For the text-containing cell, return its midpoint in [X, Y] coordinate format. 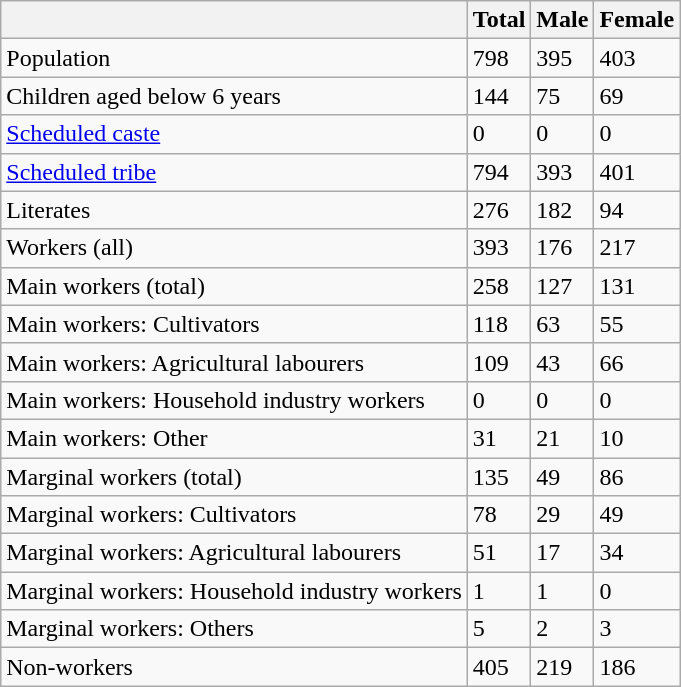
Total [499, 20]
135 [499, 477]
17 [562, 553]
794 [499, 172]
34 [637, 553]
Main workers: Other [234, 438]
Scheduled tribe [234, 172]
Female [637, 20]
Main workers: Household industry workers [234, 400]
118 [499, 324]
Literates [234, 210]
31 [499, 438]
144 [499, 96]
Main workers (total) [234, 286]
63 [562, 324]
219 [562, 667]
Population [234, 58]
69 [637, 96]
2 [562, 629]
176 [562, 248]
75 [562, 96]
Marginal workers: Household industry workers [234, 591]
10 [637, 438]
66 [637, 362]
258 [499, 286]
29 [562, 515]
55 [637, 324]
Marginal workers: Others [234, 629]
Children aged below 6 years [234, 96]
43 [562, 362]
Marginal workers (total) [234, 477]
Marginal workers: Agricultural labourers [234, 553]
798 [499, 58]
186 [637, 667]
Main workers: Agricultural labourers [234, 362]
276 [499, 210]
Marginal workers: Cultivators [234, 515]
3 [637, 629]
86 [637, 477]
Scheduled caste [234, 134]
21 [562, 438]
94 [637, 210]
51 [499, 553]
131 [637, 286]
403 [637, 58]
Non-workers [234, 667]
395 [562, 58]
217 [637, 248]
78 [499, 515]
182 [562, 210]
405 [499, 667]
Main workers: Cultivators [234, 324]
109 [499, 362]
5 [499, 629]
127 [562, 286]
Male [562, 20]
401 [637, 172]
Workers (all) [234, 248]
